From the cell containing the given text, extract its center point as (X, Y) coordinate. 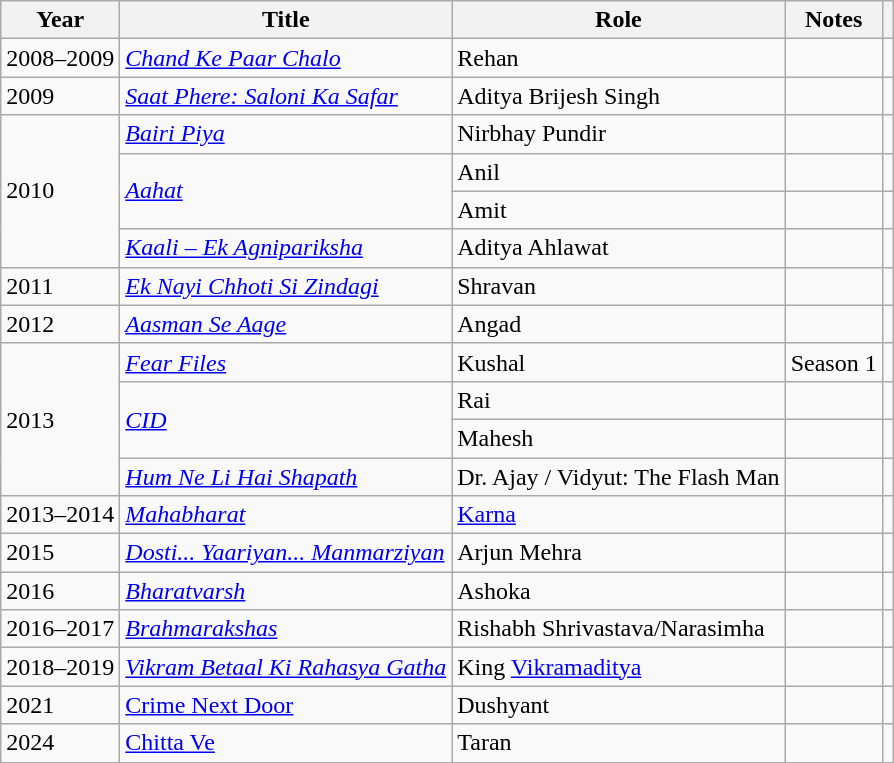
Bairi Piya (286, 134)
Karna (618, 515)
Brahmarakshas (286, 629)
Crime Next Door (286, 705)
Season 1 (834, 362)
Rai (618, 400)
Nirbhay Pundir (618, 134)
Shravan (618, 286)
Anil (618, 172)
2024 (60, 743)
2009 (60, 96)
Saat Phere: Saloni Ka Safar (286, 96)
2016 (60, 591)
Mahabharat (286, 515)
Bharatvarsh (286, 591)
Mahesh (618, 438)
Kaali – Ek Agnipariksha (286, 248)
2021 (60, 705)
Kushal (618, 362)
Angad (618, 324)
Vikram Betaal Ki Rahasya Gatha (286, 667)
2013–2014 (60, 515)
Dushyant (618, 705)
2015 (60, 553)
Fear Files (286, 362)
2010 (60, 191)
2008–2009 (60, 58)
Chand Ke Paar Chalo (286, 58)
Aasman Se Aage (286, 324)
2011 (60, 286)
CID (286, 419)
Year (60, 20)
Title (286, 20)
Taran (618, 743)
Aditya Ahlawat (618, 248)
2013 (60, 419)
2018–2019 (60, 667)
Chitta Ve (286, 743)
2016–2017 (60, 629)
King Vikramaditya (618, 667)
Aditya Brijesh Singh (618, 96)
Rishabh Shrivastava/Narasimha (618, 629)
Notes (834, 20)
Amit (618, 210)
2012 (60, 324)
Rehan (618, 58)
Dr. Ajay / Vidyut: The Flash Man (618, 477)
Ashoka (618, 591)
Arjun Mehra (618, 553)
Dosti... Yaariyan... Manmarziyan (286, 553)
Role (618, 20)
Hum Ne Li Hai Shapath (286, 477)
Aahat (286, 191)
Ek Nayi Chhoti Si Zindagi (286, 286)
